Return (X, Y) of the center of cell containing provided text 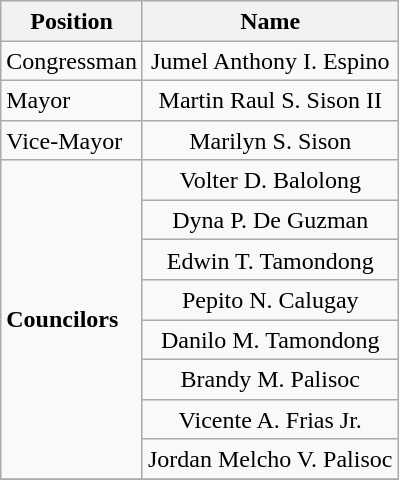
Volter D. Balolong (270, 180)
Councilors (72, 320)
Pepito N. Calugay (270, 300)
Position (72, 21)
Jumel Anthony I. Espino (270, 61)
Brandy M. Palisoc (270, 379)
Edwin T. Tamondong (270, 260)
Vicente A. Frias Jr. (270, 419)
Marilyn S. Sison (270, 140)
Dyna P. De Guzman (270, 220)
Martin Raul S. Sison II (270, 100)
Congressman (72, 61)
Jordan Melcho V. Palisoc (270, 459)
Name (270, 21)
Vice-Mayor (72, 140)
Mayor (72, 100)
Danilo M. Tamondong (270, 340)
